Capture the cell that displays the provided text and extract its [X, Y] central coordinate. 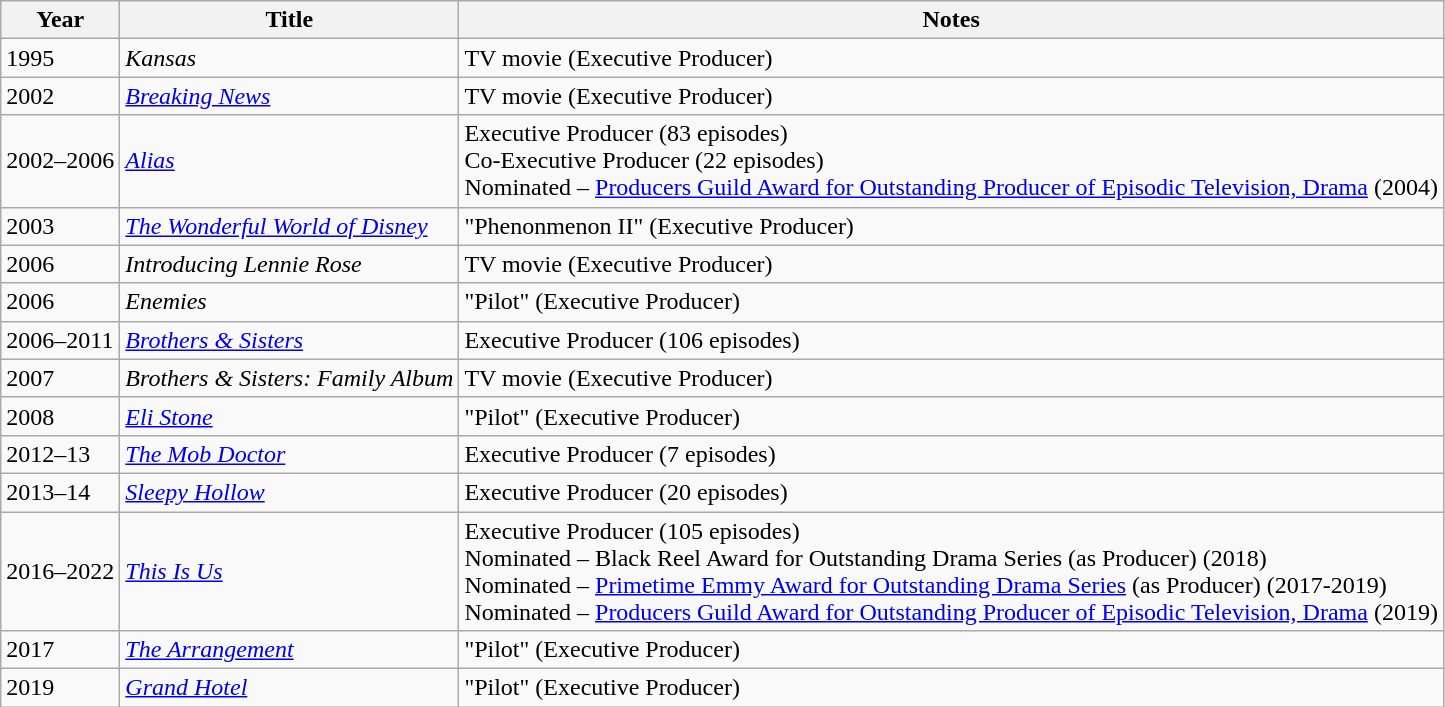
2006–2011 [60, 340]
The Arrangement [290, 650]
Breaking News [290, 96]
Executive Producer (106 episodes) [952, 340]
Executive Producer (20 episodes) [952, 492]
Year [60, 20]
Kansas [290, 58]
2008 [60, 416]
"Phenonmenon II" (Executive Producer) [952, 226]
Enemies [290, 302]
2003 [60, 226]
1995 [60, 58]
2016–2022 [60, 572]
2017 [60, 650]
The Wonderful World of Disney [290, 226]
Sleepy Hollow [290, 492]
2007 [60, 378]
Brothers & Sisters [290, 340]
2019 [60, 688]
Executive Producer (7 episodes) [952, 454]
2002 [60, 96]
Notes [952, 20]
This Is Us [290, 572]
Eli Stone [290, 416]
Grand Hotel [290, 688]
Title [290, 20]
Alias [290, 161]
2002–2006 [60, 161]
Brothers & Sisters: Family Album [290, 378]
The Mob Doctor [290, 454]
2013–14 [60, 492]
2012–13 [60, 454]
Introducing Lennie Rose [290, 264]
